Extract the [X, Y] coordinate from the center of the cell holding the provided text.  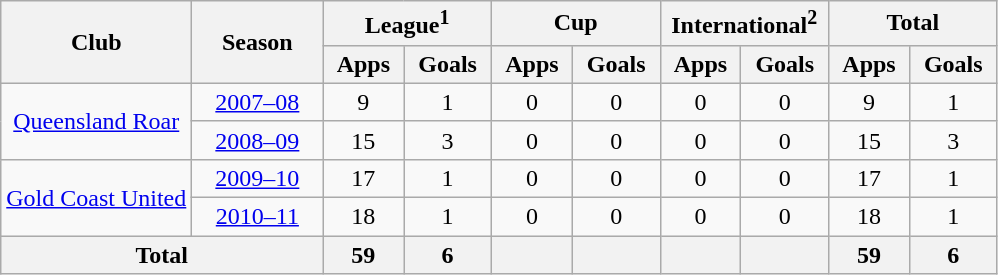
2008–09 [258, 140]
Season [258, 42]
International2 [744, 24]
2010–11 [258, 217]
2007–08 [258, 102]
Cup [576, 24]
Gold Coast United [96, 197]
League1 [408, 24]
2009–10 [258, 178]
Club [96, 42]
Queensland Roar [96, 121]
